Scan for the cell matching the given text and deliver its (x, y) coordinate at center. 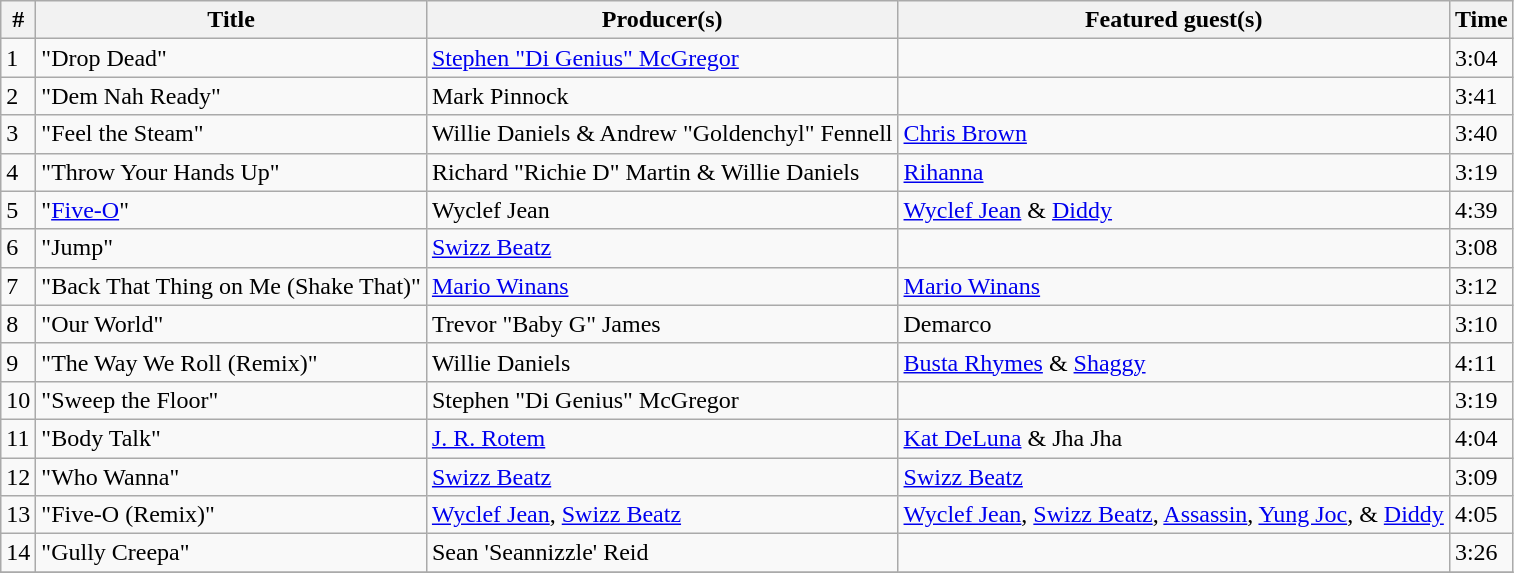
7 (18, 286)
"Body Talk" (232, 438)
Mark Pinnock (662, 96)
"Jump" (232, 248)
Rihanna (1174, 172)
14 (18, 553)
Title (232, 20)
Chris Brown (1174, 134)
# (18, 20)
Sean 'Seannizzle' Reid (662, 553)
11 (18, 438)
"Who Wanna" (232, 477)
"Drop Dead" (232, 58)
3:26 (1481, 553)
"Sweep the Floor" (232, 400)
"Five-O (Remix)" (232, 515)
3:09 (1481, 477)
5 (18, 210)
4:11 (1481, 362)
Time (1481, 20)
3:04 (1481, 58)
3 (18, 134)
Wyclef Jean, Swizz Beatz (662, 515)
9 (18, 362)
"Dem Nah Ready" (232, 96)
Richard "Richie D" Martin & Willie Daniels (662, 172)
Busta Rhymes & Shaggy (1174, 362)
"Five-O" (232, 210)
"The Way We Roll (Remix)" (232, 362)
Trevor "Baby G" James (662, 324)
3:41 (1481, 96)
3:10 (1481, 324)
4:04 (1481, 438)
Wyclef Jean & Diddy (1174, 210)
10 (18, 400)
4 (18, 172)
Kat DeLuna & Jha Jha (1174, 438)
"Feel the Steam" (232, 134)
1 (18, 58)
13 (18, 515)
Featured guest(s) (1174, 20)
"Our World" (232, 324)
Willie Daniels & Andrew "Goldenchyl" Fennell (662, 134)
Demarco (1174, 324)
3:12 (1481, 286)
4:39 (1481, 210)
8 (18, 324)
12 (18, 477)
Wyclef Jean, Swizz Beatz, Assassin, Yung Joc, & Diddy (1174, 515)
Producer(s) (662, 20)
3:08 (1481, 248)
J. R. Rotem (662, 438)
"Throw Your Hands Up" (232, 172)
Wyclef Jean (662, 210)
2 (18, 96)
4:05 (1481, 515)
3:40 (1481, 134)
Willie Daniels (662, 362)
6 (18, 248)
"Back That Thing on Me (Shake That)" (232, 286)
"Gully Creepa" (232, 553)
